Determine the [x, y] coordinate at the center of the cell enclosing the given text.  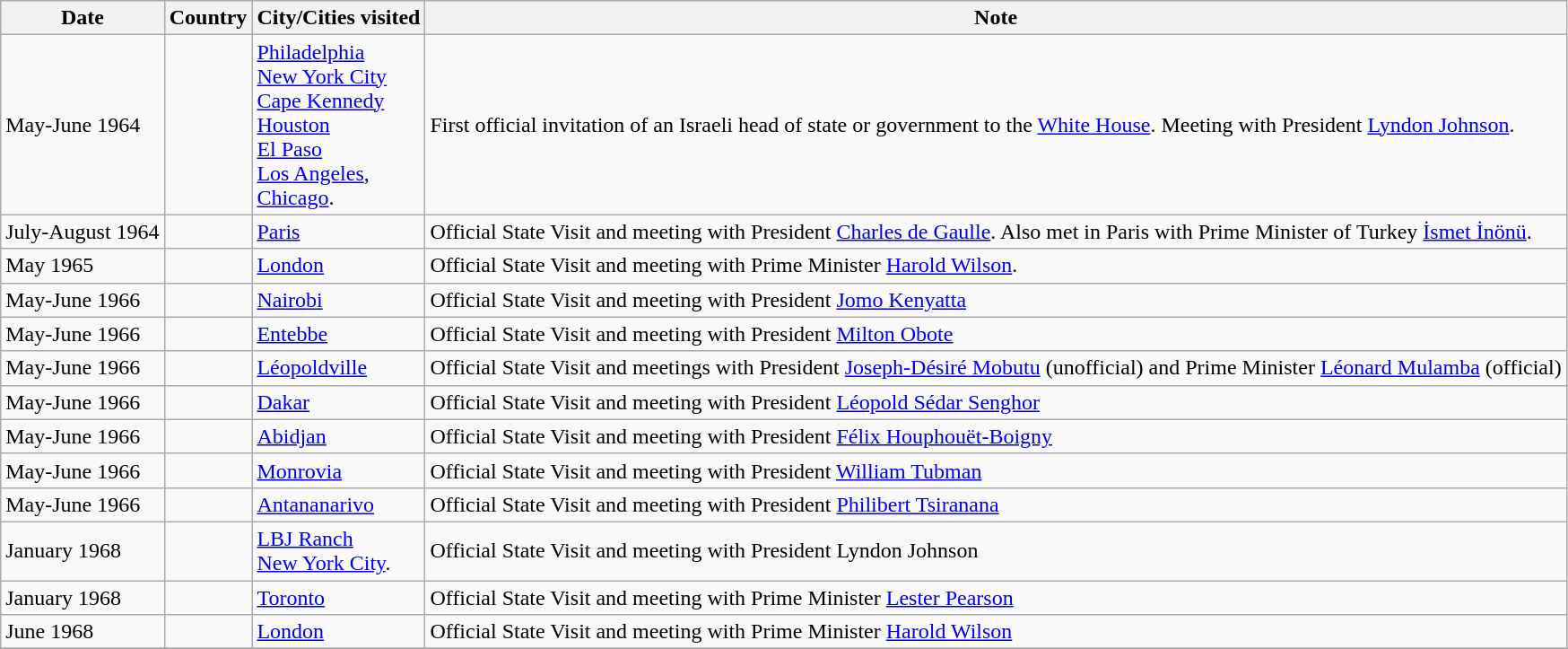
Official State Visit and meeting with President Félix Houphouët-Boigny [996, 436]
Toronto [339, 597]
Official State Visit and meeting with Prime Minister Harold Wilson. [996, 266]
First official invitation of an Israeli head of state or government to the White House. Meeting with President Lyndon Johnson. [996, 125]
Monrovia [339, 470]
June 1968 [83, 632]
Dakar [339, 402]
May 1965 [83, 266]
City/Cities visited [339, 18]
Entebbe [339, 334]
Country [208, 18]
Official State Visit and meeting with Prime Minister Harold Wilson [996, 632]
May-June 1964 [83, 125]
Official State Visit and meeting with Prime Minister Lester Pearson [996, 597]
Date [83, 18]
Antananarivo [339, 504]
Official State Visit and meeting with President Philibert Tsiranana [996, 504]
July-August 1964 [83, 232]
Léopoldville [339, 368]
Official State Visit and meeting with President Charles de Gaulle. Also met in Paris with Prime Minister of Turkey İsmet İnönü. [996, 232]
Paris [339, 232]
Nairobi [339, 300]
Note [996, 18]
Official State Visit and meeting with President Milton Obote [996, 334]
LBJ Ranch New York City. [339, 551]
Official State Visit and meeting with President Léopold Sédar Senghor [996, 402]
Official State Visit and meeting with President William Tubman [996, 470]
Official State Visit and meetings with President Joseph-Désiré Mobutu (unofficial) and Prime Minister Léonard Mulamba (official) [996, 368]
Official State Visit and meeting with President Jomo Kenyatta [996, 300]
Abidjan [339, 436]
Official State Visit and meeting with President Lyndon Johnson [996, 551]
Philadelphia New York CityCape Kennedy Houston El Paso Los Angeles, Chicago. [339, 125]
